Determine the [x, y] coordinate at the center of the cell enclosing the given text.  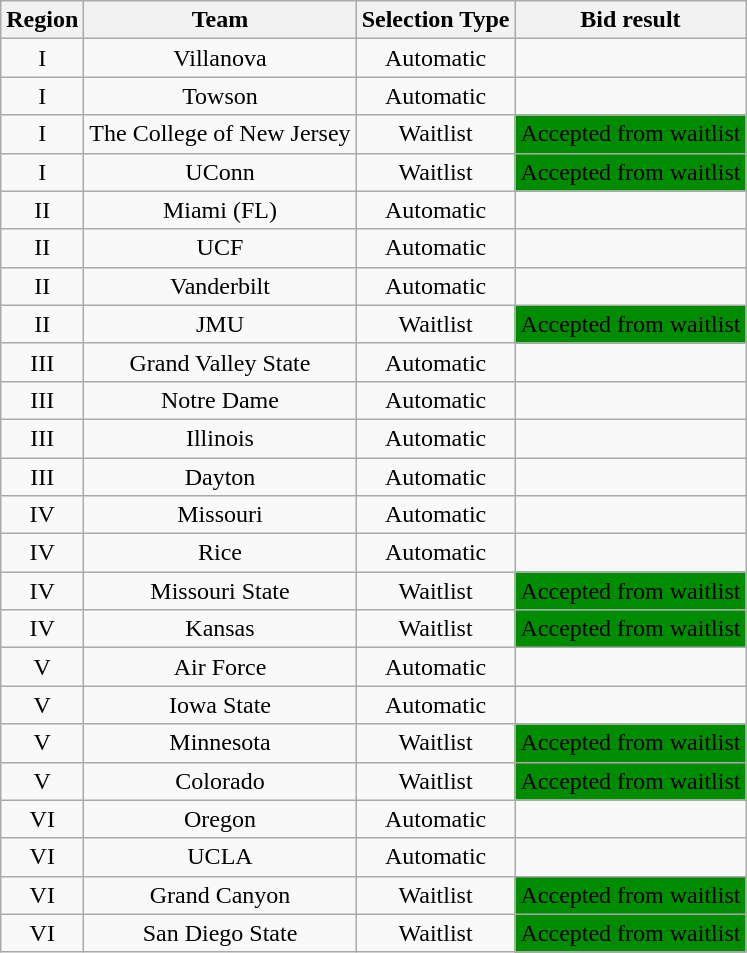
Villanova [220, 58]
Kansas [220, 629]
Missouri State [220, 591]
Region [42, 20]
Grand Valley State [220, 362]
San Diego State [220, 933]
Dayton [220, 477]
Grand Canyon [220, 895]
Selection Type [436, 20]
UConn [220, 172]
Vanderbilt [220, 286]
JMU [220, 324]
Rice [220, 553]
Colorado [220, 781]
Towson [220, 96]
Miami (FL) [220, 210]
Bid result [630, 20]
Illinois [220, 438]
Team [220, 20]
Missouri [220, 515]
Minnesota [220, 743]
UCLA [220, 857]
Notre Dame [220, 400]
Iowa State [220, 705]
The College of New Jersey [220, 134]
Air Force [220, 667]
Oregon [220, 819]
UCF [220, 248]
